Determine the (x, y) coordinate at the center of the cell enclosing the given text.  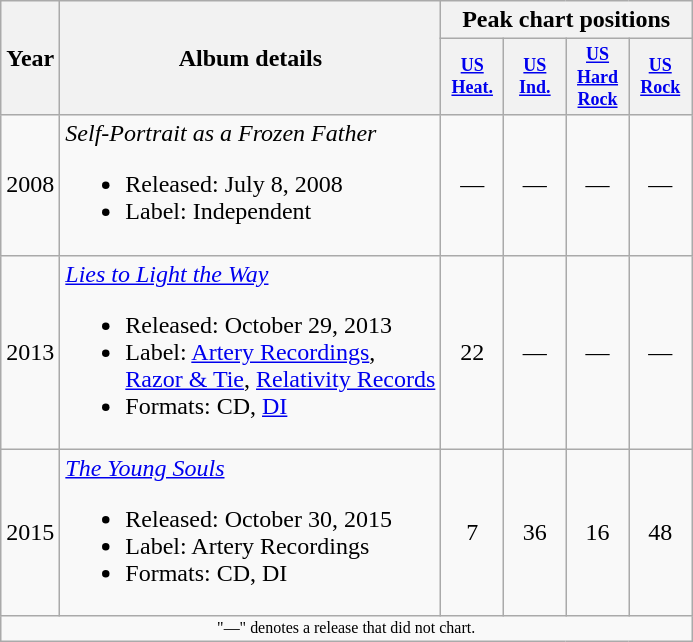
2015 (30, 532)
USInd. (536, 77)
2008 (30, 185)
USHard Rock (598, 77)
Year (30, 58)
22 (472, 352)
16 (598, 532)
7 (472, 532)
USHeat. (472, 77)
Self-Portrait as a Frozen Father Released: July 8, 2008Label: Independent (250, 185)
Lies to Light the WayReleased: October 29, 2013Label: Artery Recordings,Razor & Tie, Relativity RecordsFormats: CD, DI (250, 352)
Album details (250, 58)
"—" denotes a release that did not chart. (346, 628)
48 (660, 532)
Peak chart positions (566, 20)
36 (536, 532)
2013 (30, 352)
USRock (660, 77)
The Young SoulsReleased: October 30, 2015Label: Artery RecordingsFormats: CD, DI (250, 532)
